Scan for the cell matching the given text and deliver its (X, Y) coordinate at center. 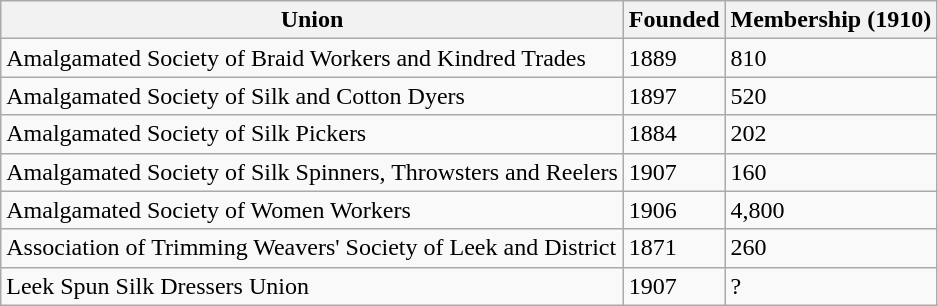
1906 (674, 210)
1889 (674, 58)
Union (312, 20)
1884 (674, 134)
Association of Trimming Weavers' Society of Leek and District (312, 248)
260 (831, 248)
1897 (674, 96)
1871 (674, 248)
Amalgamated Society of Women Workers (312, 210)
202 (831, 134)
810 (831, 58)
160 (831, 172)
Membership (1910) (831, 20)
Leek Spun Silk Dressers Union (312, 286)
Amalgamated Society of Silk Pickers (312, 134)
4,800 (831, 210)
Amalgamated Society of Braid Workers and Kindred Trades (312, 58)
? (831, 286)
520 (831, 96)
Founded (674, 20)
Amalgamated Society of Silk Spinners, Throwsters and Reelers (312, 172)
Amalgamated Society of Silk and Cotton Dyers (312, 96)
